From the cell containing the given text, extract its center point as (X, Y) coordinate. 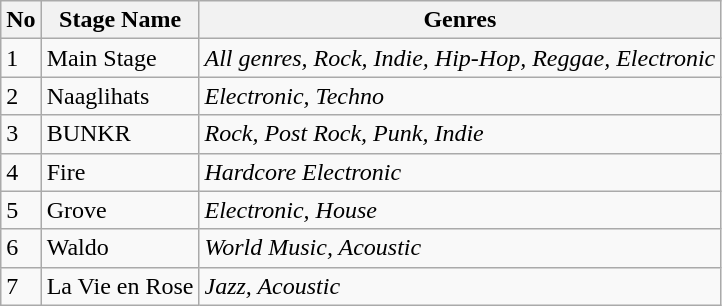
Grove (120, 210)
Main Stage (120, 58)
Rock, Post Rock, Punk, Indie (460, 134)
Electronic, House (460, 210)
4 (21, 172)
1 (21, 58)
5 (21, 210)
Electronic, Techno (460, 96)
Genres (460, 20)
7 (21, 286)
6 (21, 248)
Fire (120, 172)
Waldo (120, 248)
Hardcore Electronic (460, 172)
Stage Name (120, 20)
World Music, Acoustic (460, 248)
Naaglihats (120, 96)
2 (21, 96)
No (21, 20)
Jazz, Acoustic (460, 286)
3 (21, 134)
All genres, Rock, Indie, Hip-Hop, Reggae, Electronic (460, 58)
BUNKR (120, 134)
La Vie en Rose (120, 286)
